Identify which cell holds the provided text, then report its (X, Y) central coordinate. 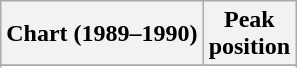
Chart (1989–1990) (102, 34)
Peakposition (249, 34)
